Determine the [X, Y] coordinate at the center of the cell enclosing the given text.  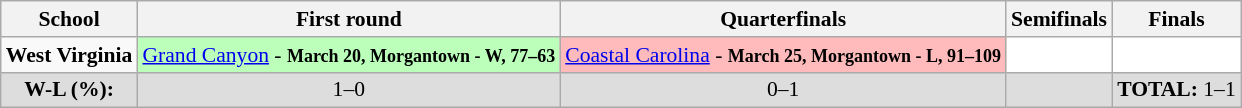
First round [348, 19]
West Virginia [70, 55]
Quarterfinals [783, 19]
School [70, 19]
Grand Canyon - March 20, Morgantown - W, 77–63 [348, 55]
Finals [1176, 19]
1–0 [348, 90]
Coastal Carolina - March 25, Morgantown - L, 91–109 [783, 55]
TOTAL: 1–1 [1176, 90]
Semifinals [1059, 19]
0–1 [783, 90]
W-L (%): [70, 90]
